Return the [x, y] coordinate for the center point of the cell that contains the specified text.  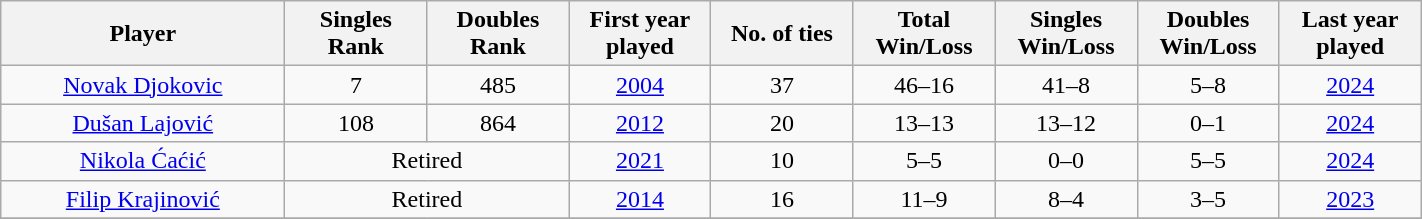
16 [782, 199]
864 [498, 123]
20 [782, 123]
485 [498, 85]
Nikola Ćaćić [143, 161]
41–8 [1066, 85]
0–0 [1066, 161]
Last year played [1350, 34]
2021 [640, 161]
8–4 [1066, 199]
13–13 [924, 123]
2014 [640, 199]
Total Win/Loss [924, 34]
37 [782, 85]
3–5 [1208, 199]
2012 [640, 123]
Novak Djokovic [143, 85]
Doubles Win/Loss [1208, 34]
Dušan Lajović [143, 123]
Singles Win/Loss [1066, 34]
First year played [640, 34]
5–8 [1208, 85]
108 [356, 123]
Filip Krajinović [143, 199]
46–16 [924, 85]
Singles Rank [356, 34]
7 [356, 85]
Player [143, 34]
Doubles Rank [498, 34]
2004 [640, 85]
2023 [1350, 199]
13–12 [1066, 123]
10 [782, 161]
0–1 [1208, 123]
11–9 [924, 199]
No. of ties [782, 34]
